From the cell containing the given text, extract its center point as (x, y) coordinate. 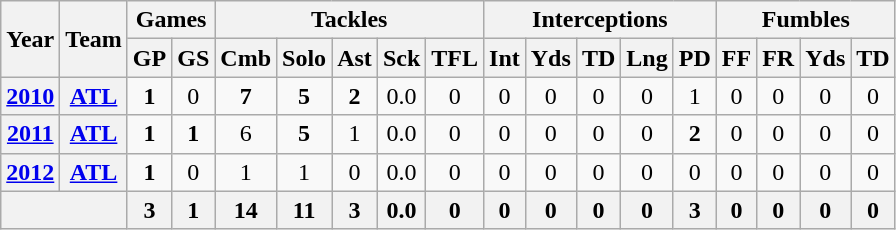
GP (149, 58)
Interceptions (600, 20)
2010 (30, 96)
6 (246, 134)
Lng (647, 58)
FR (778, 58)
11 (304, 210)
PD (694, 58)
TFL (455, 58)
Int (505, 58)
14 (246, 210)
Team (94, 39)
Games (170, 20)
2012 (30, 172)
Tackles (350, 20)
7 (246, 96)
Sck (401, 58)
FF (736, 58)
Year (30, 39)
GS (194, 58)
Solo (304, 58)
2011 (30, 134)
Ast (355, 58)
Cmb (246, 58)
Fumbles (806, 20)
